Provide the (X, Y) coordinate of the cell's center where the given text is located.  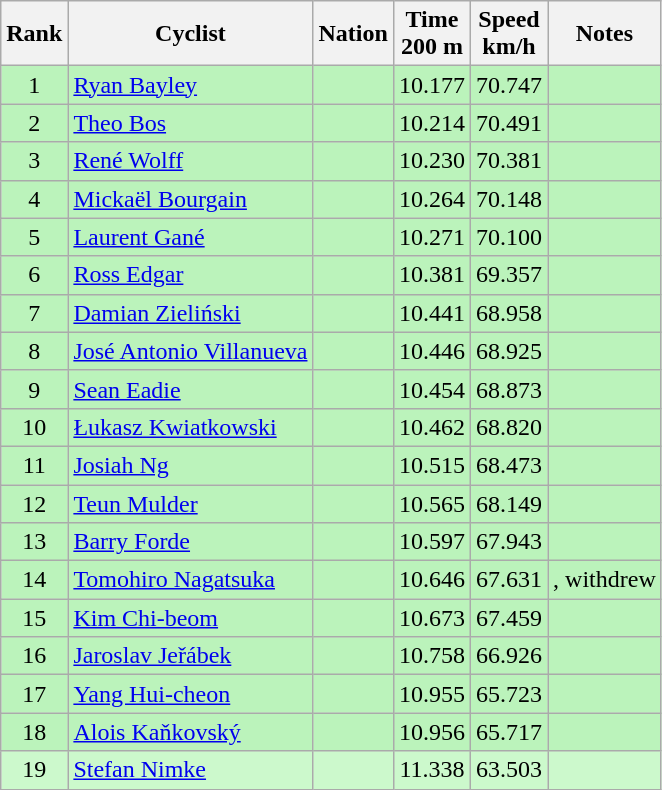
José Antonio Villanueva (190, 351)
Tomohiro Nagatsuka (190, 580)
68.873 (508, 389)
68.958 (508, 313)
1 (34, 85)
Yang Hui-cheon (190, 694)
68.820 (508, 427)
4 (34, 199)
Barry Forde (190, 542)
5 (34, 237)
Jaroslav Jeřábek (190, 656)
10.956 (432, 732)
68.149 (508, 503)
15 (34, 618)
Sean Eadie (190, 389)
7 (34, 313)
Ross Edgar (190, 275)
11 (34, 465)
10.446 (432, 351)
Stefan Nimke (190, 770)
Kim Chi-beom (190, 618)
10.214 (432, 123)
10.597 (432, 542)
10.441 (432, 313)
René Wolff (190, 161)
10.381 (432, 275)
6 (34, 275)
Mickaël Bourgain (190, 199)
16 (34, 656)
67.943 (508, 542)
Cyclist (190, 34)
13 (34, 542)
10.646 (432, 580)
18 (34, 732)
67.631 (508, 580)
10.454 (432, 389)
10.177 (432, 85)
Damian Zieliński (190, 313)
8 (34, 351)
Josiah Ng (190, 465)
70.747 (508, 85)
68.925 (508, 351)
10.673 (432, 618)
Teun Mulder (190, 503)
10 (34, 427)
10.565 (432, 503)
12 (34, 503)
10.955 (432, 694)
65.717 (508, 732)
, withdrew (605, 580)
Alois Kaňkovský (190, 732)
Speedkm/h (508, 34)
Łukasz Kwiatkowski (190, 427)
67.459 (508, 618)
10.230 (432, 161)
Ryan Bayley (190, 85)
10.271 (432, 237)
19 (34, 770)
70.148 (508, 199)
Notes (605, 34)
10.515 (432, 465)
11.338 (432, 770)
9 (34, 389)
17 (34, 694)
65.723 (508, 694)
69.357 (508, 275)
63.503 (508, 770)
Nation (353, 34)
10.462 (432, 427)
10.758 (432, 656)
10.264 (432, 199)
Laurent Gané (190, 237)
66.926 (508, 656)
2 (34, 123)
14 (34, 580)
Rank (34, 34)
70.381 (508, 161)
Theo Bos (190, 123)
68.473 (508, 465)
3 (34, 161)
Time200 m (432, 34)
70.491 (508, 123)
70.100 (508, 237)
